Scan for the cell matching the given text and deliver its (x, y) coordinate at center. 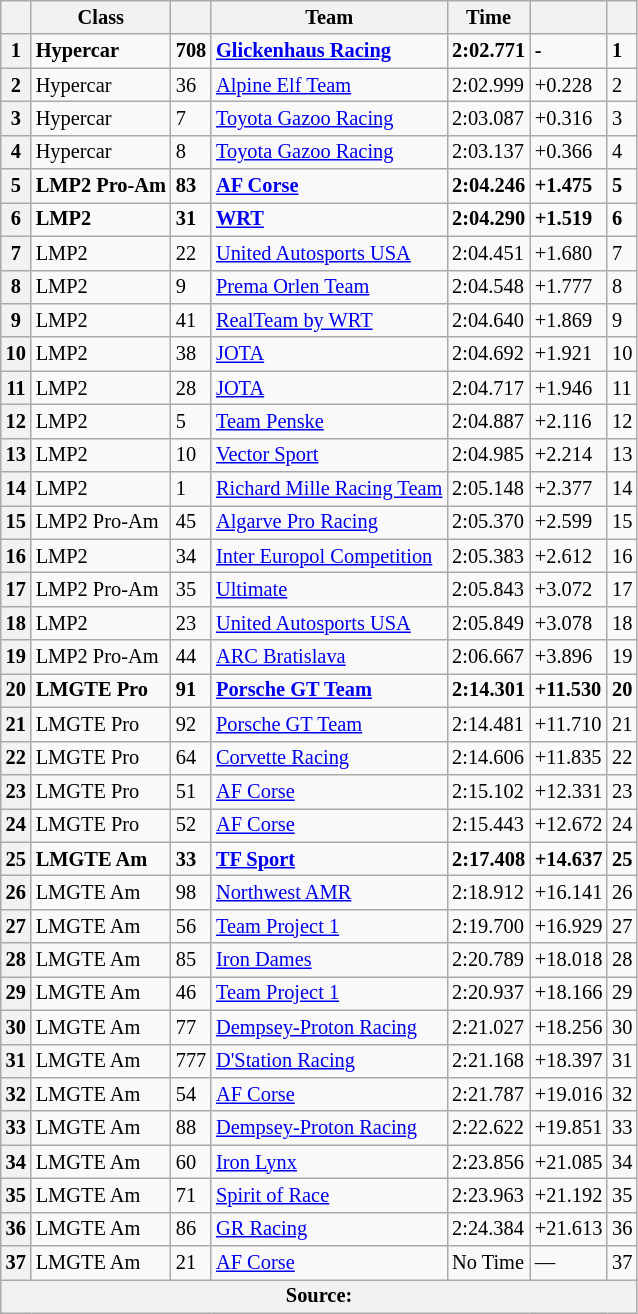
+1.946 (568, 388)
2:06.667 (488, 657)
88 (191, 1128)
2:05.370 (488, 522)
+18.397 (568, 1061)
GR Racing (329, 1229)
+14.637 (568, 859)
2:03.137 (488, 152)
2:23.963 (488, 1195)
83 (191, 186)
Time (488, 17)
2:04.246 (488, 186)
64 (191, 758)
+21.613 (568, 1229)
+18.018 (568, 960)
+12.672 (568, 825)
+18.256 (568, 1027)
+19.016 (568, 1094)
+1.680 (568, 253)
Corvette Racing (329, 758)
ARC Bratislava (329, 657)
2:04.717 (488, 388)
D'Station Racing (329, 1061)
+2.214 (568, 455)
2:04.451 (488, 253)
Team Penske (329, 421)
+16.929 (568, 926)
2:05.383 (488, 556)
+12.331 (568, 791)
Vector Sport (329, 455)
WRT (329, 219)
2:03.087 (488, 118)
2:02.999 (488, 85)
92 (191, 724)
+1.519 (568, 219)
- (568, 51)
54 (191, 1094)
Glickenhaus Racing (329, 51)
52 (191, 825)
2:20.937 (488, 993)
Northwest AMR (329, 892)
+21.085 (568, 1162)
2:20.789 (488, 960)
46 (191, 993)
2:23.856 (488, 1162)
2:05.148 (488, 489)
RealTeam by WRT (329, 320)
2:21.027 (488, 1027)
+3.078 (568, 623)
+2.599 (568, 522)
41 (191, 320)
Iron Dames (329, 960)
2:05.849 (488, 623)
71 (191, 1195)
2:02.771 (488, 51)
2:14.606 (488, 758)
44 (191, 657)
2:04.290 (488, 219)
Source: (320, 1296)
Inter Europol Competition (329, 556)
2:18.912 (488, 892)
708 (191, 51)
+0.366 (568, 152)
Ultimate (329, 589)
2:04.985 (488, 455)
2:15.102 (488, 791)
+3.072 (568, 589)
2:21.787 (488, 1094)
2:04.887 (488, 421)
+2.612 (568, 556)
Spirit of Race (329, 1195)
+2.377 (568, 489)
Class (101, 17)
2:04.692 (488, 354)
777 (191, 1061)
Richard Mille Racing Team (329, 489)
91 (191, 690)
+11.530 (568, 690)
2:24.384 (488, 1229)
+1.869 (568, 320)
86 (191, 1229)
+11.710 (568, 724)
45 (191, 522)
+1.777 (568, 287)
2:15.443 (488, 825)
+0.228 (568, 85)
+3.896 (568, 657)
51 (191, 791)
2:14.481 (488, 724)
Prema Orlen Team (329, 287)
+21.192 (568, 1195)
2:17.408 (488, 859)
2:04.548 (488, 287)
No Time (488, 1263)
98 (191, 892)
60 (191, 1162)
2:21.168 (488, 1061)
+1.475 (568, 186)
+2.116 (568, 421)
2:05.843 (488, 589)
+1.921 (568, 354)
Alpine Elf Team (329, 85)
TF Sport (329, 859)
+0.316 (568, 118)
77 (191, 1027)
2:22.622 (488, 1128)
85 (191, 960)
38 (191, 354)
Algarve Pro Racing (329, 522)
56 (191, 926)
+16.141 (568, 892)
Team (329, 17)
2:04.640 (488, 320)
Iron Lynx (329, 1162)
+11.835 (568, 758)
2:19.700 (488, 926)
+19.851 (568, 1128)
2:14.301 (488, 690)
+18.166 (568, 993)
— (568, 1263)
